Return the (X, Y) coordinate for the center point of the cell that contains the specified text.  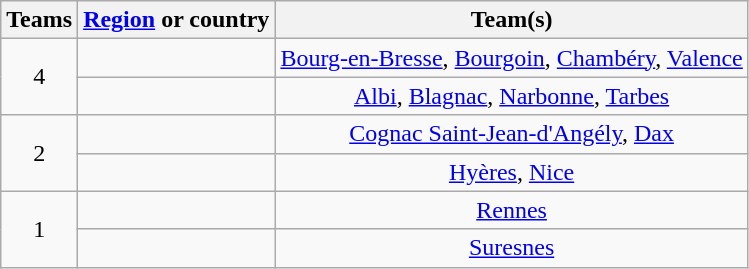
Albi, Blagnac, Narbonne, Tarbes (512, 96)
Bourg-en-Bresse, Bourgoin, Chambéry, Valence (512, 58)
Teams (40, 20)
2 (40, 153)
Cognac Saint-Jean-d'Angély, Dax (512, 134)
Hyères, Nice (512, 172)
4 (40, 77)
Rennes (512, 210)
Team(s) (512, 20)
1 (40, 229)
Region or country (176, 20)
Suresnes (512, 248)
